Scan for the cell matching the given text and deliver its (x, y) coordinate at center. 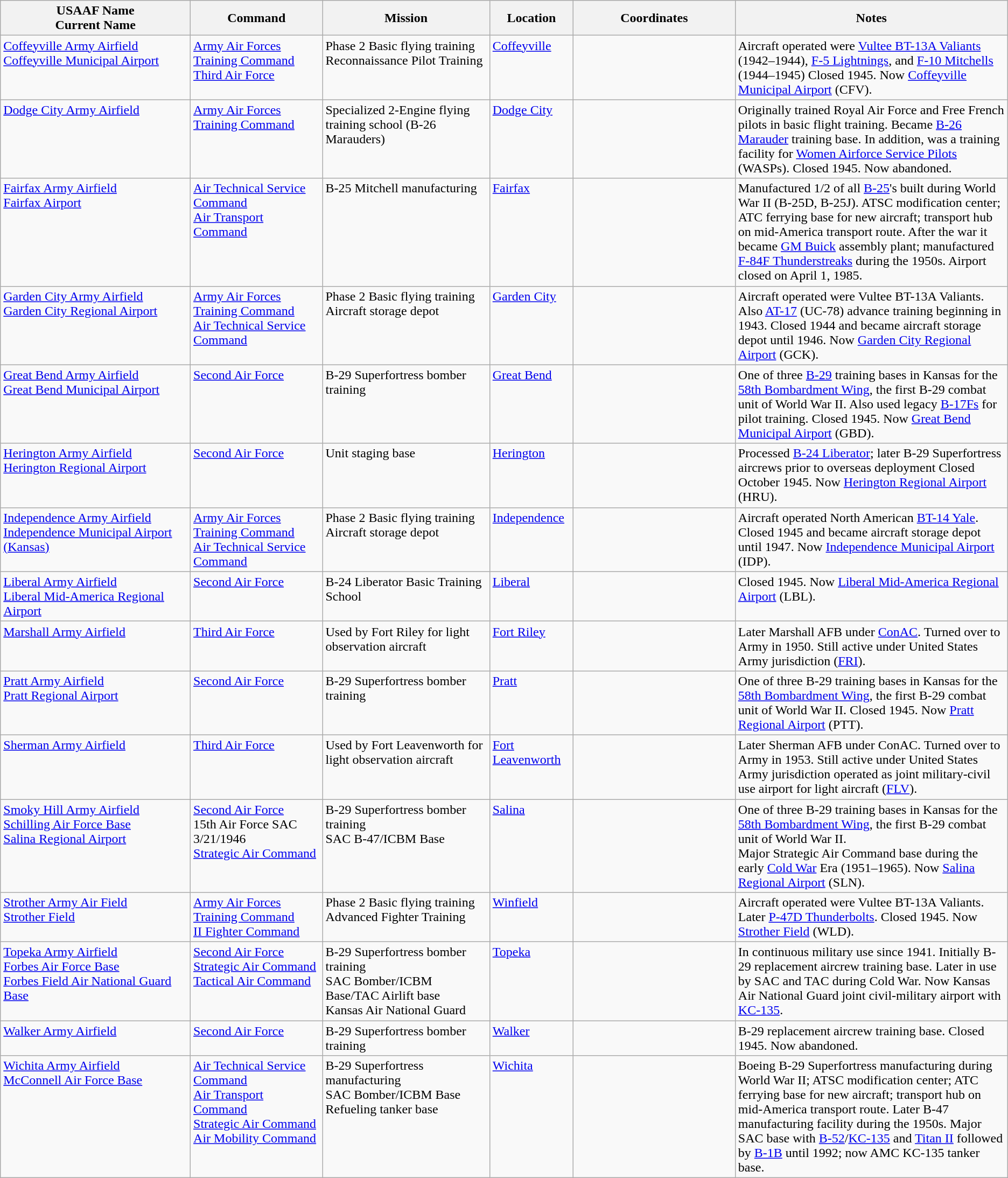
USAAF NameCurrent Name (96, 18)
B-29 Superfortress manufacturingSAC Bomber/ICBM BaseRefueling tanker base (406, 1117)
Location (531, 18)
Army Air Forces Training CommandII Fighter Command (256, 917)
Notes (871, 18)
Processed B-24 Liberator; later B-29 Superfortress aircrews prior to overseas deployment Closed October 1945. Now Herington Regional Airport (HRU). (871, 475)
Mission (406, 18)
Great Bend Army AirfieldGreat Bend Municipal Airport (96, 404)
Garden City Army AirfieldGarden City Regional Airport (96, 325)
B-29 Superfortress bomber trainingSAC Bomber/ICBM Base/TAC Airlift baseKansas Air National Guard (406, 981)
Liberal (531, 596)
Phase 2 Basic flying trainingAircraft storage depot (406, 325)
Independence (531, 540)
Used by Fort Riley for light observation aircraft (406, 646)
Aircraft operated were Vultee BT-13A Valiants. Later P-47D Thunderbolts. Closed 1945. Now Strother Field (WLD). (871, 917)
Air Technical Service CommandAir Transport Command (256, 232)
Second Air Force15th Air Force SAC 3/21/1946 Strategic Air Command (256, 846)
Phase 2 Basic flying training Aircraft storage depot (406, 540)
Aircraft operated North American BT-14 Yale. Closed 1945 and became aircraft storage depot until 1947. Now Independence Municipal Airport (IDP). (871, 540)
Winfield (531, 917)
Smoky Hill Army AirfieldSchilling Air Force BaseSalina Regional Airport (96, 846)
Garden City (531, 325)
B-29 Superfortress bomber trainingSAC B-47/ICBM Base (406, 846)
Fort Riley (531, 646)
Second Air ForceStrategic Air CommandTactical Air Command (256, 981)
Phase 2 Basic flying trainingAdvanced Fighter Training (406, 917)
Coordinates (655, 18)
Dodge City (531, 139)
Later Marshall AFB under ConAC. Turned over to Army in 1950. Still active under United States Army jurisdiction (FRI). (871, 646)
Topeka Army AirfieldForbes Air Force BaseForbes Field Air National Guard Base (96, 981)
Fort Leavenworth (531, 767)
B-25 Mitchell manufacturing (406, 232)
Command (256, 18)
Wichita Army AirfieldMcConnell Air Force Base (96, 1117)
Unit staging base (406, 475)
Coffeyville Army AirfieldCoffeyville Municipal Airport (96, 68)
Strother Army Air FieldStrother Field (96, 917)
Marshall Army Airfield (96, 646)
Phase 2 Basic flying trainingReconnaissance Pilot Training (406, 68)
Independence Army AirfieldIndependence Municipal Airport (Kansas) (96, 540)
Dodge City Army Airfield (96, 139)
Liberal Army AirfieldLiberal Mid-America Regional Airport (96, 596)
Sherman Army Airfield (96, 767)
Herington (531, 475)
B-24 Liberator Basic Training School (406, 596)
Walker Army Airfield (96, 1038)
Coffeyville (531, 68)
Walker (531, 1038)
Great Bend (531, 404)
Fairfax Army AirfieldFairfax Airport (96, 232)
Army Air Forces Training Command (256, 139)
Pratt Army AirfieldPratt Regional Airport (96, 702)
Topeka (531, 981)
Salina (531, 846)
B-29 replacement aircrew training base. Closed 1945. Now abandoned. (871, 1038)
Fairfax (531, 232)
Specialized 2-Engine flying training school (B-26 Marauders) (406, 139)
Wichita (531, 1117)
Pratt (531, 702)
Closed 1945. Now Liberal Mid-America Regional Airport (LBL). (871, 596)
Air Technical Service CommandAir Transport CommandStrategic Air CommandAir Mobility Command (256, 1117)
Used by Fort Leavenworth for light observation aircraft (406, 767)
Army Air Forces Training CommandThird Air Force (256, 68)
Herington Army AirfieldHerington Regional Airport (96, 475)
